Return the (x, y) coordinate for the center point of the cell that contains the specified text.  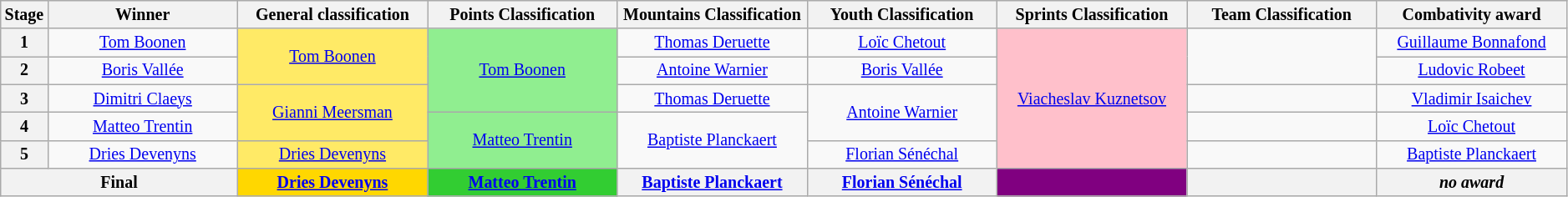
3 (24, 98)
Stage (24, 15)
Vladimir Isaichev (1472, 98)
4 (24, 127)
Final (119, 182)
1 (24, 43)
2 (24, 70)
Mountains Classification (712, 15)
Ludovic Robeet (1472, 70)
Guillaume Bonnafond (1472, 43)
5 (24, 154)
Viacheslav Kuznetsov (1091, 98)
Winner (142, 15)
no award (1472, 182)
Team Classification (1281, 15)
Youth Classification (902, 15)
Combativity award (1472, 15)
Dimitri Claeys (142, 98)
Points Classification (523, 15)
Sprints Classification (1091, 15)
Gianni Meersman (332, 112)
General classification (332, 15)
